Output the [X, Y] coordinate of the center of the cell containing the given text.  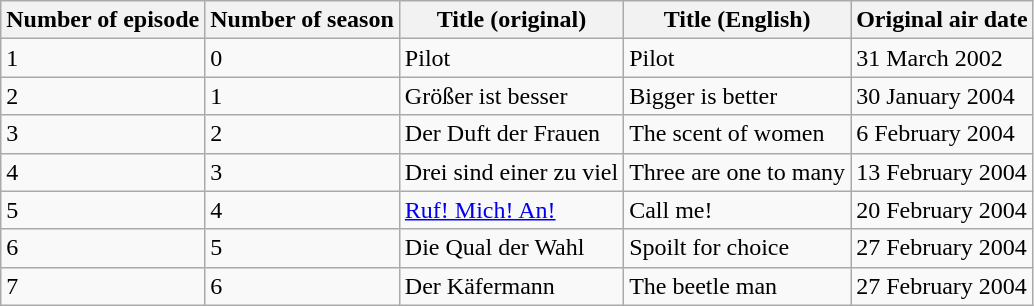
Number of episode [103, 20]
30 January 2004 [942, 96]
Die Qual der Wahl [511, 248]
Drei sind einer zu viel [511, 172]
Original air date [942, 20]
31 March 2002 [942, 58]
13 February 2004 [942, 172]
Three are one to many [738, 172]
The scent of women [738, 134]
20 February 2004 [942, 210]
Spoilt for choice [738, 248]
Der Käfermann [511, 286]
Title (original) [511, 20]
Bigger is better [738, 96]
The beetle man [738, 286]
0 [302, 58]
Call me! [738, 210]
Der Duft der Frauen [511, 134]
Number of season [302, 20]
7 [103, 286]
Größer ist besser [511, 96]
Title (English) [738, 20]
6 February 2004 [942, 134]
Ruf! Mich! An! [511, 210]
